Provide the [x, y] coordinate of the cell's center where the given text is located.  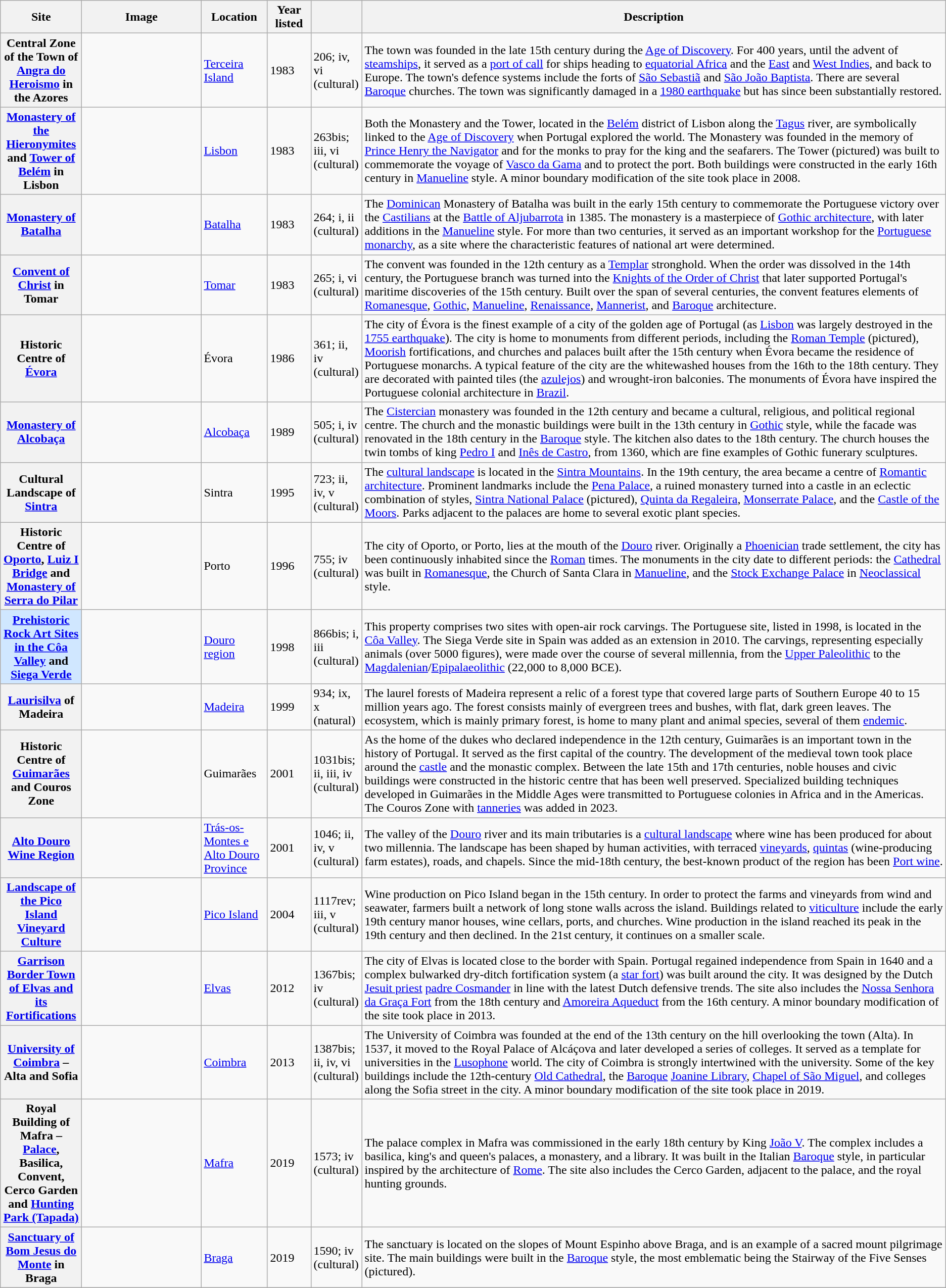
Braga [234, 1258]
264; i, ii (cultural) [337, 224]
Coimbra [234, 1062]
1117rev; iii, v (cultural) [337, 915]
Sanctuary of Bom Jesus do Monte in Braga [41, 1258]
Évora [234, 359]
Year listed [289, 17]
2013 [289, 1062]
Garrison Border Town of Elvas and its Fortifications [41, 988]
2004 [289, 915]
Monastery of the Hieronymites and Tower of Belém in Lisbon [41, 151]
Guimarães [234, 774]
Lisbon [234, 151]
Laurisilva of Madeira [41, 707]
755; iv (cultural) [337, 566]
1999 [289, 707]
Image [141, 17]
Location [234, 17]
Terceira Island [234, 70]
Sintra [234, 492]
Royal Building of Mafra – Palace, Basilica, Convent, Cerco Garden and Hunting Park (Tapada) [41, 1163]
1996 [289, 566]
1573; iv (cultural) [337, 1163]
Description [654, 17]
Elvas [234, 988]
Tomar [234, 285]
866bis; i, iii (cultural) [337, 647]
934; ix, x (natural) [337, 707]
1387bis; ii, iv, vi (cultural) [337, 1062]
1986 [289, 359]
Batalha [234, 224]
1995 [289, 492]
Pico Island [234, 915]
1989 [289, 432]
Central Zone of the Town of Angra do Heroismo in the Azores [41, 70]
University of Coimbra – Alta and Sofia [41, 1062]
Historic Centre of Évora [41, 359]
Monastery of Batalha [41, 224]
361; ii, iv (cultural) [337, 359]
Cultural Landscape of Sintra [41, 492]
505; i, iv (cultural) [337, 432]
Trás-os-Montes e Alto Douro Province [234, 848]
Site [41, 17]
1998 [289, 647]
Historic Centre of Guimarães and Couros Zone [41, 774]
263bis; iii, vi (cultural) [337, 151]
Historic Centre of Oporto, Luiz I Bridge and Monastery of Serra do Pilar [41, 566]
Douro region [234, 647]
Convent of Christ in Tomar [41, 285]
723; ii, iv, v (cultural) [337, 492]
1046; ii, iv, v (cultural) [337, 848]
Alcobaça [234, 432]
Porto [234, 566]
1367bis; iv (cultural) [337, 988]
Mafra [234, 1163]
Alto Douro Wine Region [41, 848]
206; iv, vi (cultural) [337, 70]
1590; iv (cultural) [337, 1258]
Prehistoric Rock Art Sites in the Côa Valley and Siega Verde [41, 647]
Madeira [234, 707]
Landscape of the Pico Island Vineyard Culture [41, 915]
Monastery of Alcobaça [41, 432]
1031bis; ii, iii, iv (cultural) [337, 774]
2012 [289, 988]
265; i, vi (cultural) [337, 285]
